Return (X, Y) of the center of cell containing provided text 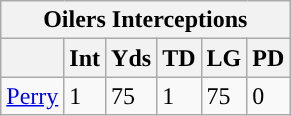
Yds (132, 58)
0 (268, 96)
Perry (32, 96)
Oilers Interceptions (146, 20)
PD (268, 58)
Int (85, 58)
TD (179, 58)
LG (224, 58)
